Pinpoint the cell where the given text exists, returning its (X, Y) midpoint coordinate. 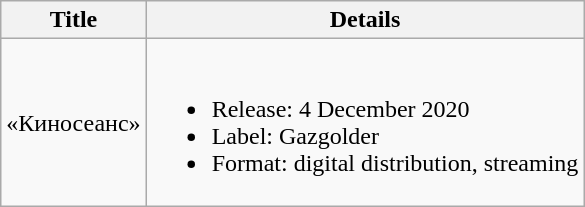
Release: 4 December 2020Label: GazgolderFormat: digital distribution, streaming (365, 122)
«Киносеанс» (74, 122)
Details (365, 20)
Title (74, 20)
